Detect which cell encompasses the target text, then output its (X, Y) center coordinate. 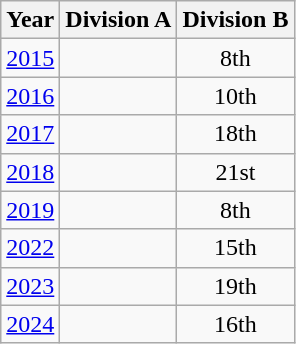
21st (236, 172)
15th (236, 248)
2015 (30, 58)
19th (236, 286)
2017 (30, 134)
Division B (236, 20)
2016 (30, 96)
16th (236, 324)
2023 (30, 286)
2019 (30, 210)
2024 (30, 324)
2018 (30, 172)
10th (236, 96)
2022 (30, 248)
Division A (118, 20)
Year (30, 20)
18th (236, 134)
